Search for the cell housing the specified text and yield its [X, Y] center coordinate. 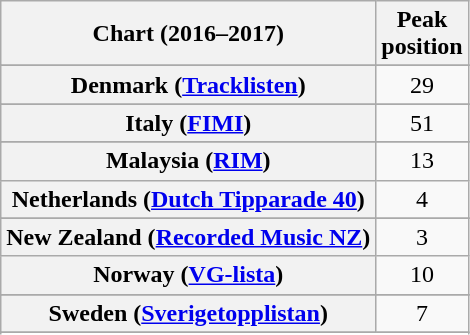
7 [422, 313]
Chart (2016–2017) [188, 34]
Netherlands (Dutch Tipparade 40) [188, 199]
Italy (FIMI) [188, 123]
New Zealand (Recorded Music NZ) [188, 237]
13 [422, 161]
29 [422, 85]
4 [422, 199]
Norway (VG-lista) [188, 275]
Sweden (Sverigetopplistan) [188, 313]
Malaysia (RIM) [188, 161]
51 [422, 123]
Denmark (Tracklisten) [188, 85]
Peakposition [422, 34]
10 [422, 275]
3 [422, 237]
